Capture the cell that displays the provided text and extract its (X, Y) central coordinate. 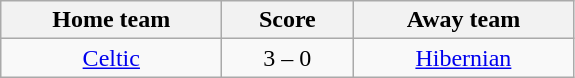
Celtic (112, 58)
Hibernian (464, 58)
Score (288, 20)
Away team (464, 20)
3 – 0 (288, 58)
Home team (112, 20)
